Scan for the cell matching the given text and deliver its [X, Y] coordinate at center. 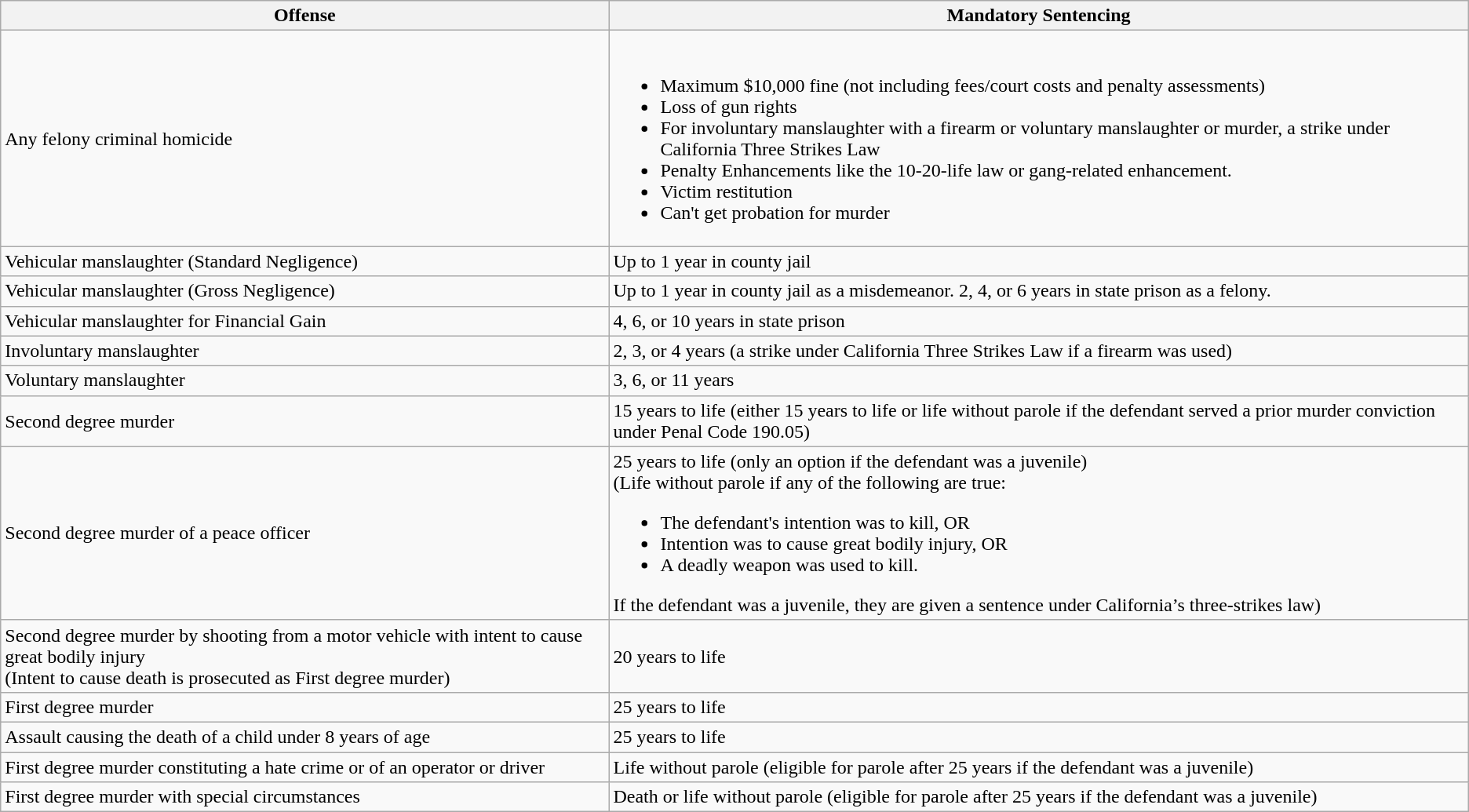
Death or life without parole (eligible for parole after 25 years if the defendant was a juvenile) [1039, 797]
First degree murder with special circumstances [304, 797]
Mandatory Sentencing [1039, 16]
Involuntary manslaughter [304, 351]
Vehicular manslaughter (Standard Negligence) [304, 261]
Up to 1 year in county jail [1039, 261]
20 years to life [1039, 656]
Offense [304, 16]
15 years to life (either 15 years to life or life without parole if the defendant served a prior murder conviction under Penal Code 190.05) [1039, 421]
Life without parole (eligible for parole after 25 years if the defendant was a juvenile) [1039, 766]
First degree murder [304, 707]
3, 6, or 11 years [1039, 381]
Voluntary manslaughter [304, 381]
Assault causing the death of a child under 8 years of age [304, 737]
Second degree murder [304, 421]
First degree murder constituting a hate crime or of an operator or driver [304, 766]
Vehicular manslaughter (Gross Negligence) [304, 291]
2, 3, or 4 years (a strike under California Three Strikes Law if a firearm was used) [1039, 351]
4, 6, or 10 years in state prison [1039, 321]
Second degree murder of a peace officer [304, 533]
Vehicular manslaughter for Financial Gain [304, 321]
Up to 1 year in county jail as a misdemeanor. 2, 4, or 6 years in state prison as a felony. [1039, 291]
Any felony criminal homicide [304, 138]
